Find where the given text appears and provide that cell's center as [X, Y] coordinate. 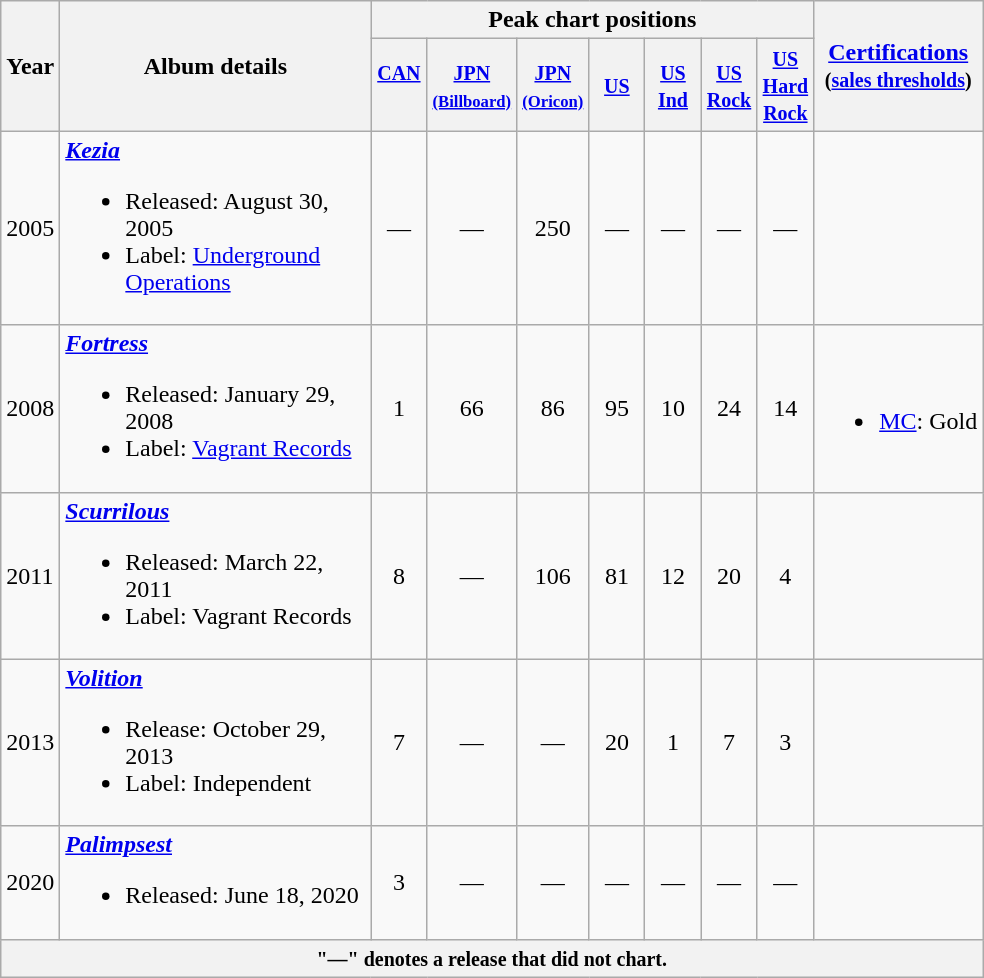
250 [553, 228]
2005 [30, 228]
81 [617, 576]
12 [673, 576]
Album details [216, 66]
2011 [30, 576]
MC: Gold [898, 408]
14 [786, 408]
CAN [399, 85]
Year [30, 66]
US Ind [673, 85]
JPN(Oricon) [553, 85]
8 [399, 576]
JPN(Billboard) [472, 85]
86 [553, 408]
66 [472, 408]
4 [786, 576]
FortressReleased: January 29, 2008Label: Vagrant Records [216, 408]
95 [617, 408]
10 [673, 408]
US Hard Rock [786, 85]
VolitionRelease: October 29, 2013Label: Independent [216, 742]
KeziaReleased: August 30, 2005Label: Underground Operations [216, 228]
Certifications(sales thresholds) [898, 66]
Peak chart positions [592, 20]
PalimpsestReleased: June 18, 2020 [216, 882]
106 [553, 576]
ScurrilousReleased: March 22, 2011Label: Vagrant Records [216, 576]
24 [729, 408]
2013 [30, 742]
"—" denotes a release that did not chart. [492, 958]
2020 [30, 882]
US [617, 85]
2008 [30, 408]
US Rock [729, 85]
